Scan for the cell matching the given text and deliver its (x, y) coordinate at center. 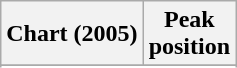
Chart (2005) (72, 34)
Peak position (189, 34)
